Search for the cell housing the specified text and yield its (x, y) center coordinate. 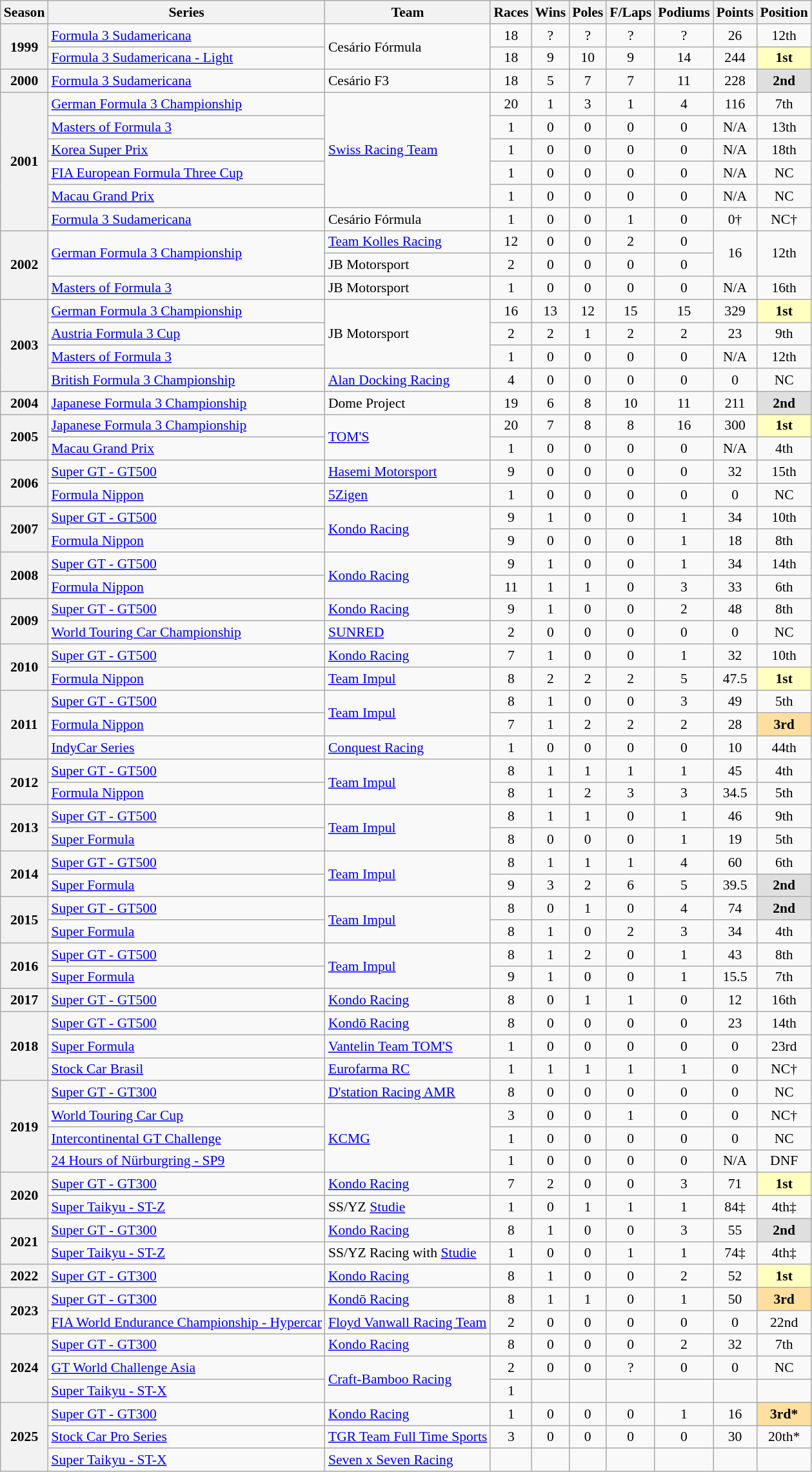
Team (408, 12)
18th (784, 150)
15th (784, 472)
Wins (550, 12)
48 (735, 610)
3rd* (784, 1414)
15.5 (735, 977)
Podiums (684, 12)
2001 (25, 162)
2024 (25, 1368)
2021 (25, 1241)
39.5 (735, 886)
84‡ (735, 1208)
2015 (25, 920)
2002 (25, 264)
2006 (25, 484)
Korea Super Prix (186, 150)
244 (735, 58)
Craft-Bamboo Racing (408, 1379)
World Touring Car Championship (186, 633)
1999 (25, 46)
TGR Team Full Time Sports (408, 1437)
Cesário F3 (408, 81)
D'station Racing AMR (408, 1093)
IndyCar Series (186, 748)
74 (735, 909)
Points (735, 12)
20th* (784, 1437)
Swiss Racing Team (408, 150)
GT World Challenge Asia (186, 1368)
45 (735, 771)
52 (735, 1277)
DNF (784, 1161)
2012 (25, 782)
2013 (25, 828)
2004 (25, 403)
2008 (25, 575)
Stock Car Pro Series (186, 1437)
KCMG (408, 1138)
British Formula 3 Championship (186, 380)
2019 (25, 1127)
2005 (25, 437)
SS/YZ Studie (408, 1208)
5Zigen (408, 495)
34.5 (735, 793)
2010 (25, 667)
Series (186, 12)
2016 (25, 966)
FIA European Formula Three Cup (186, 174)
TOM'S (408, 437)
Team Kolles Racing (408, 242)
FIA World Endurance Championship - Hypercar (186, 1322)
23rd (784, 1046)
2000 (25, 81)
30 (735, 1437)
2017 (25, 1000)
Dome Project (408, 403)
13 (550, 311)
Eurofarma RC (408, 1069)
2022 (25, 1277)
0† (735, 219)
Hasemi Motorsport (408, 472)
71 (735, 1184)
300 (735, 426)
44th (784, 748)
55 (735, 1230)
46 (735, 817)
Floyd Vanwall Racing Team (408, 1322)
14 (684, 58)
Position (784, 12)
2009 (25, 621)
F/Laps (631, 12)
60 (735, 862)
Alan Docking Racing (408, 380)
211 (735, 403)
Seven x Seven Racing (408, 1460)
Races (511, 12)
47.5 (735, 679)
26 (735, 35)
116 (735, 104)
50 (735, 1299)
World Touring Car Cup (186, 1115)
22nd (784, 1322)
SS/YZ Racing with Studie (408, 1253)
2014 (25, 873)
Season (25, 12)
74‡ (735, 1253)
Vantelin Team TOM'S (408, 1046)
43 (735, 955)
Conquest Racing (408, 748)
Formula 3 Sudamericana - Light (186, 58)
33 (735, 587)
24 Hours of Nürburgring - SP9 (186, 1161)
2023 (25, 1311)
228 (735, 81)
2011 (25, 725)
2025 (25, 1437)
2003 (25, 345)
Intercontinental GT Challenge (186, 1139)
Poles (588, 12)
2007 (25, 529)
329 (735, 311)
SUNRED (408, 633)
Stock Car Brasil (186, 1069)
2018 (25, 1046)
49 (735, 702)
2020 (25, 1196)
Austria Formula 3 Cup (186, 334)
13th (784, 127)
28 (735, 725)
